Pinpoint the cell where the given text exists, returning its (X, Y) midpoint coordinate. 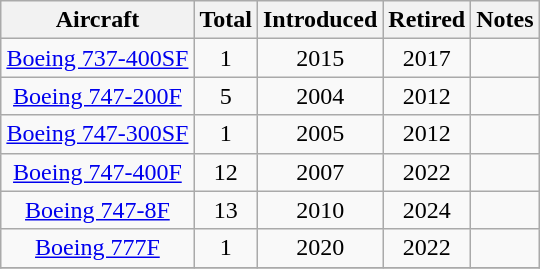
Retired (427, 20)
12 (226, 172)
Boeing 747-300SF (98, 134)
2004 (320, 96)
2005 (320, 134)
2015 (320, 58)
2017 (427, 58)
Boeing 737-400SF (98, 58)
13 (226, 210)
5 (226, 96)
Notes (505, 20)
Boeing 747-8F (98, 210)
Boeing 747-200F (98, 96)
2024 (427, 210)
2020 (320, 248)
Total (226, 20)
2007 (320, 172)
Introduced (320, 20)
Aircraft (98, 20)
Boeing 777F (98, 248)
2010 (320, 210)
Boeing 747-400F (98, 172)
